Detect which cell encompasses the target text, then output its (X, Y) center coordinate. 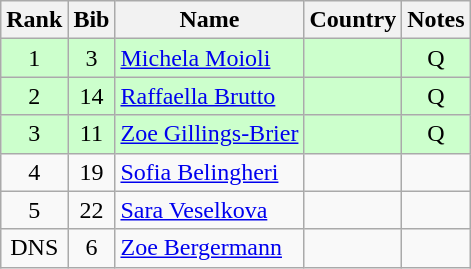
Zoe Gillings-Brier (210, 134)
Sara Veselkova (210, 210)
Michela Moioli (210, 58)
Raffaella Brutto (210, 96)
11 (92, 134)
Rank (34, 20)
2 (34, 96)
19 (92, 172)
Notes (436, 20)
6 (92, 248)
Bib (92, 20)
Zoe Bergermann (210, 248)
Name (210, 20)
1 (34, 58)
Sofia Belingheri (210, 172)
14 (92, 96)
22 (92, 210)
4 (34, 172)
DNS (34, 248)
5 (34, 210)
Country (353, 20)
